Identify which cell holds the provided text, then report its (X, Y) central coordinate. 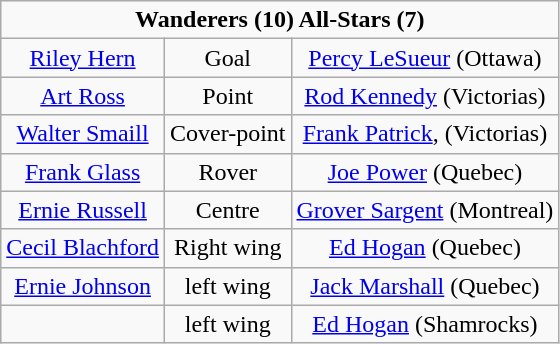
Walter Smaill (83, 134)
Wanderers (10) All-Stars (7) (280, 20)
Ernie Russell (83, 210)
Ernie Johnson (83, 286)
Goal (228, 58)
Frank Glass (83, 172)
Ed Hogan (Quebec) (425, 248)
Frank Patrick, (Victorias) (425, 134)
Rover (228, 172)
Centre (228, 210)
Grover Sargent (Montreal) (425, 210)
Right wing (228, 248)
Point (228, 96)
Cecil Blachford (83, 248)
Cover-point (228, 134)
Riley Hern (83, 58)
Jack Marshall (Quebec) (425, 286)
Art Ross (83, 96)
Percy LeSueur (Ottawa) (425, 58)
Ed Hogan (Shamrocks) (425, 324)
Joe Power (Quebec) (425, 172)
Rod Kennedy (Victorias) (425, 96)
